Search for the cell housing the specified text and yield its [x, y] center coordinate. 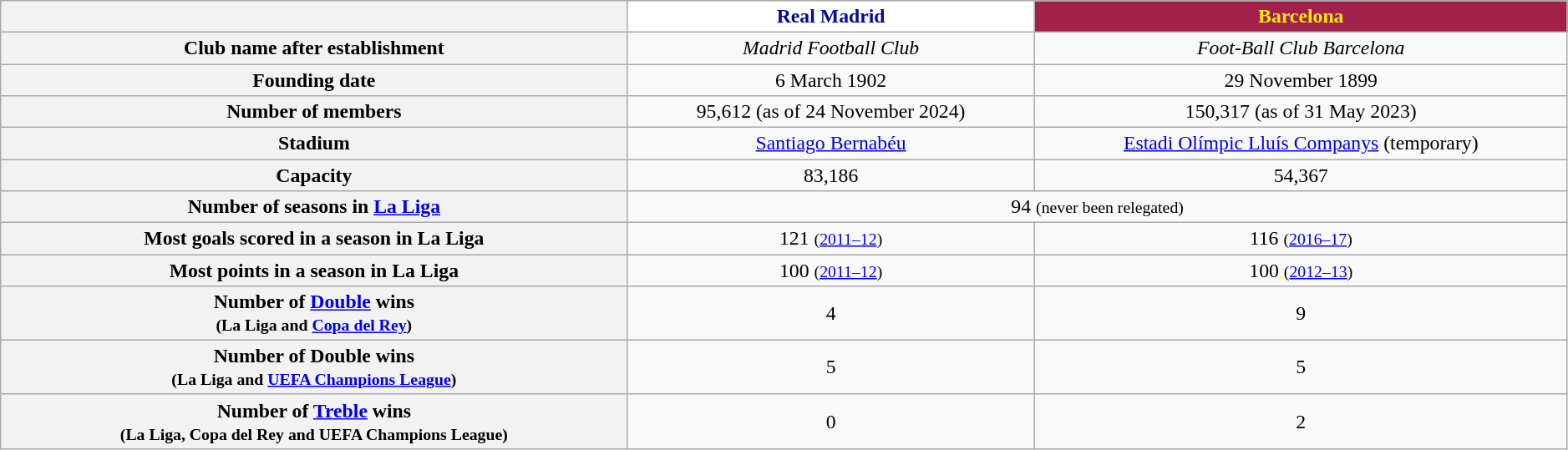
9 [1301, 312]
Most points in a season in La Liga [314, 270]
Number of seasons in La Liga [314, 206]
Madrid Football Club [830, 48]
6 March 1902 [830, 80]
83,186 [830, 174]
54,367 [1301, 174]
4 [830, 312]
Number of members [314, 111]
Estadi Olímpic Lluís Companys (temporary) [1301, 143]
Founding date [314, 80]
29 November 1899 [1301, 80]
Club name after establishment [314, 48]
Foot-Ball Club Barcelona [1301, 48]
Number of Double wins (La Liga and Copa del Rey) [314, 312]
Capacity [314, 174]
Stadium [314, 143]
121 (2011–12) [830, 238]
0 [830, 421]
100 (2012–13) [1301, 270]
95,612 (as of 24 November 2024) [830, 111]
Number of Double wins (La Liga and UEFA Champions League) [314, 367]
150,317 (as of 31 May 2023) [1301, 111]
2 [1301, 421]
Real Madrid [830, 17]
116 (2016–17) [1301, 238]
Number of Treble wins (La Liga, Copa del Rey and UEFA Champions League) [314, 421]
Most goals scored in a season in La Liga [314, 238]
100 (2011–12) [830, 270]
94 (never been relegated) [1098, 206]
Barcelona [1301, 17]
Santiago Bernabéu [830, 143]
